Output the (x, y) coordinate of the center of the cell containing the given text.  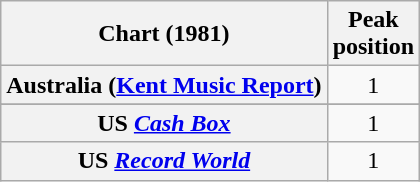
US Cash Box (164, 123)
Peakposition (373, 34)
Chart (1981) (164, 34)
Australia (Kent Music Report) (164, 85)
US Record World (164, 161)
